Capture the cell that displays the provided text and extract its [X, Y] central coordinate. 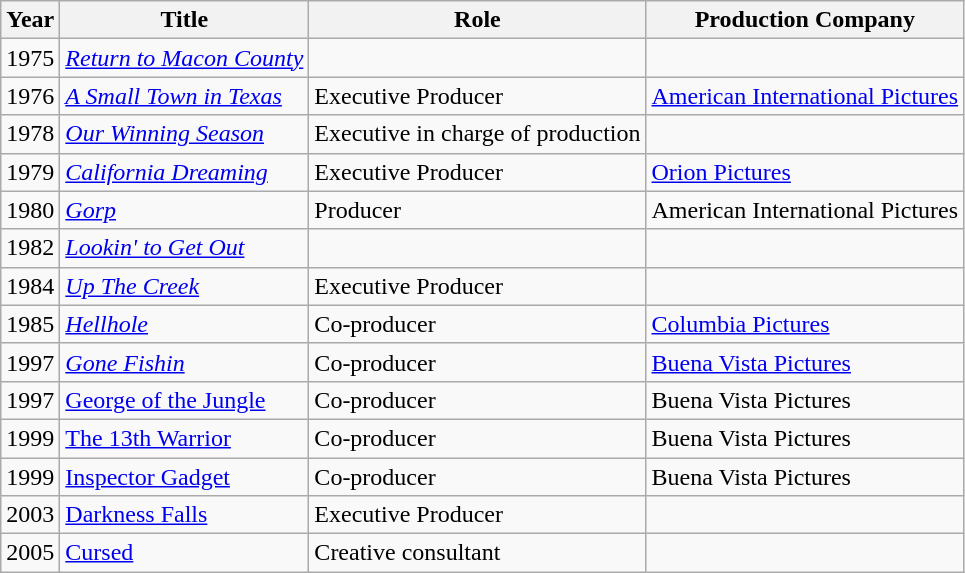
Executive in charge of production [478, 134]
Gone Fishin [184, 362]
Columbia Pictures [805, 324]
1984 [30, 286]
California Dreaming [184, 172]
1982 [30, 248]
1978 [30, 134]
Title [184, 20]
1980 [30, 210]
Cursed [184, 553]
2005 [30, 553]
Inspector Gadget [184, 477]
Up The Creek [184, 286]
A Small Town in Texas [184, 96]
Our Winning Season [184, 134]
1985 [30, 324]
Lookin' to Get Out [184, 248]
Hellhole [184, 324]
Gorp [184, 210]
Orion Pictures [805, 172]
1975 [30, 58]
George of the Jungle [184, 400]
2003 [30, 515]
Role [478, 20]
1976 [30, 96]
The 13th Warrior [184, 438]
Darkness Falls [184, 515]
Producer [478, 210]
Return to Macon County [184, 58]
1979 [30, 172]
Year [30, 20]
Creative consultant [478, 553]
Production Company [805, 20]
